Return the [X, Y] coordinate for the center point of the cell that contains the specified text.  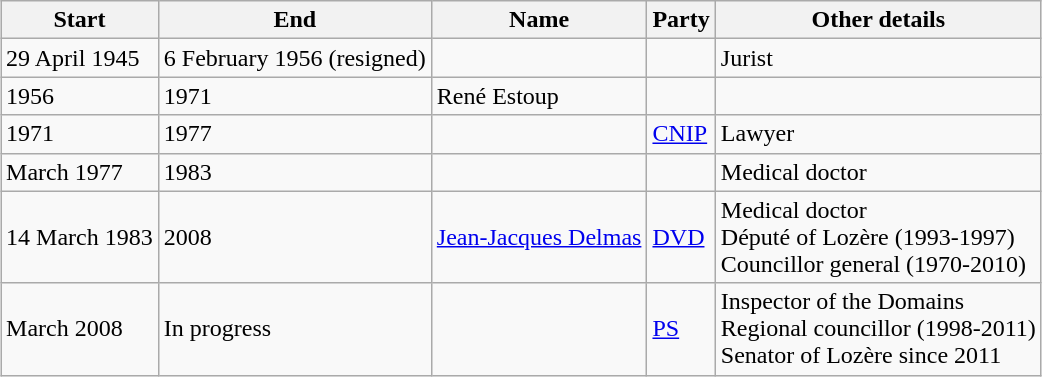
René Estoup [539, 96]
Inspector of the Domains Regional councillor (1998-2011) Senator of Lozère since 2011 [878, 329]
Medical doctorDéputé of Lozère (1993-1997) Councillor general (1970-2010) [878, 237]
14 March 1983 [80, 237]
1977 [294, 134]
2008 [294, 237]
Other details [878, 20]
March 2008 [80, 329]
CNIP [681, 134]
DVD [681, 237]
Lawyer [878, 134]
PS [681, 329]
6 February 1956 (resigned) [294, 58]
Jurist [878, 58]
Medical doctor [878, 172]
End [294, 20]
Jean-Jacques Delmas [539, 237]
29 April 1945 [80, 58]
In progress [294, 329]
Name [539, 20]
Party [681, 20]
March 1977 [80, 172]
1983 [294, 172]
Start [80, 20]
1956 [80, 96]
